Scan for the cell matching the given text and deliver its (x, y) coordinate at center. 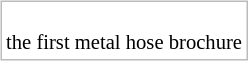
the first metal hose brochure (124, 32)
